From the cell containing the given text, extract its center point as [X, Y] coordinate. 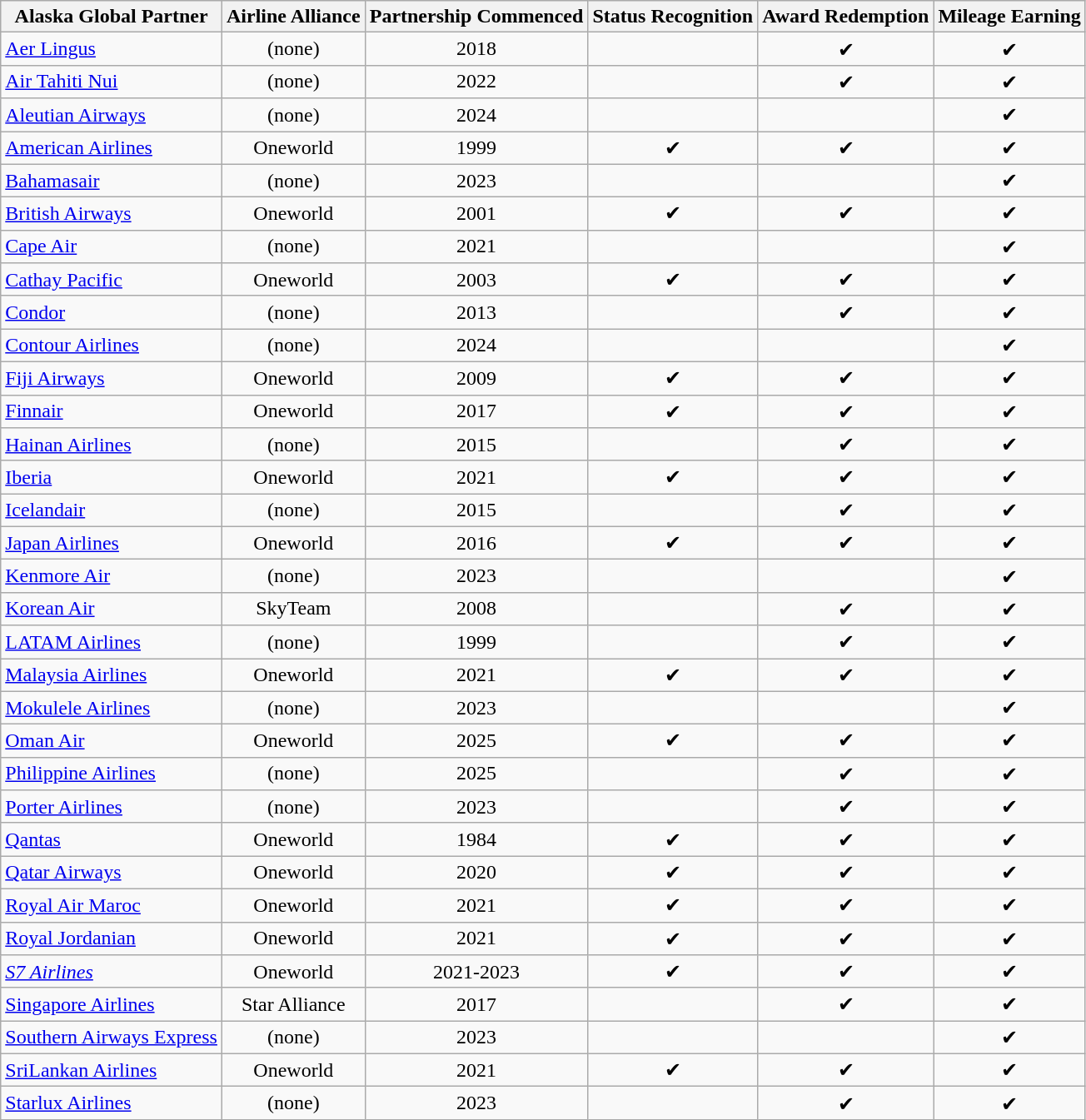
Malaysia Airlines [112, 674]
Royal Jordanian [112, 938]
Bahamasair [112, 181]
2008 [476, 609]
Status Recognition [673, 17]
Mokulele Airlines [112, 708]
Finnair [112, 411]
2020 [476, 873]
Qatar Airways [112, 873]
Starlux Airlines [112, 1103]
Partnership Commenced [476, 17]
Cathay Pacific [112, 280]
Southern Airways Express [112, 1038]
Korean Air [112, 609]
2021-2023 [476, 972]
Iberia [112, 477]
Mileage Earning [1009, 17]
Aleutian Airways [112, 115]
2016 [476, 543]
Japan Airlines [112, 543]
S7 Airlines [112, 972]
British Airways [112, 214]
Philippine Airlines [112, 774]
Fiji Airways [112, 378]
2022 [476, 82]
Airline Alliance [293, 17]
Star Alliance [293, 1004]
2001 [476, 214]
2018 [476, 49]
SriLankan Airlines [112, 1070]
Award Redemption [846, 17]
Contour Airlines [112, 346]
American Airlines [112, 148]
Condor [112, 312]
2013 [476, 312]
Air Tahiti Nui [112, 82]
Alaska Global Partner [112, 17]
Hainan Airlines [112, 445]
2009 [476, 378]
Royal Air Maroc [112, 905]
Qantas [112, 839]
Porter Airlines [112, 807]
1984 [476, 839]
Aer Lingus [112, 49]
Kenmore Air [112, 576]
Cape Air [112, 246]
Oman Air [112, 741]
2003 [476, 280]
LATAM Airlines [112, 642]
Singapore Airlines [112, 1004]
Icelandair [112, 510]
SkyTeam [293, 609]
